Search for the cell housing the specified text and yield its [X, Y] center coordinate. 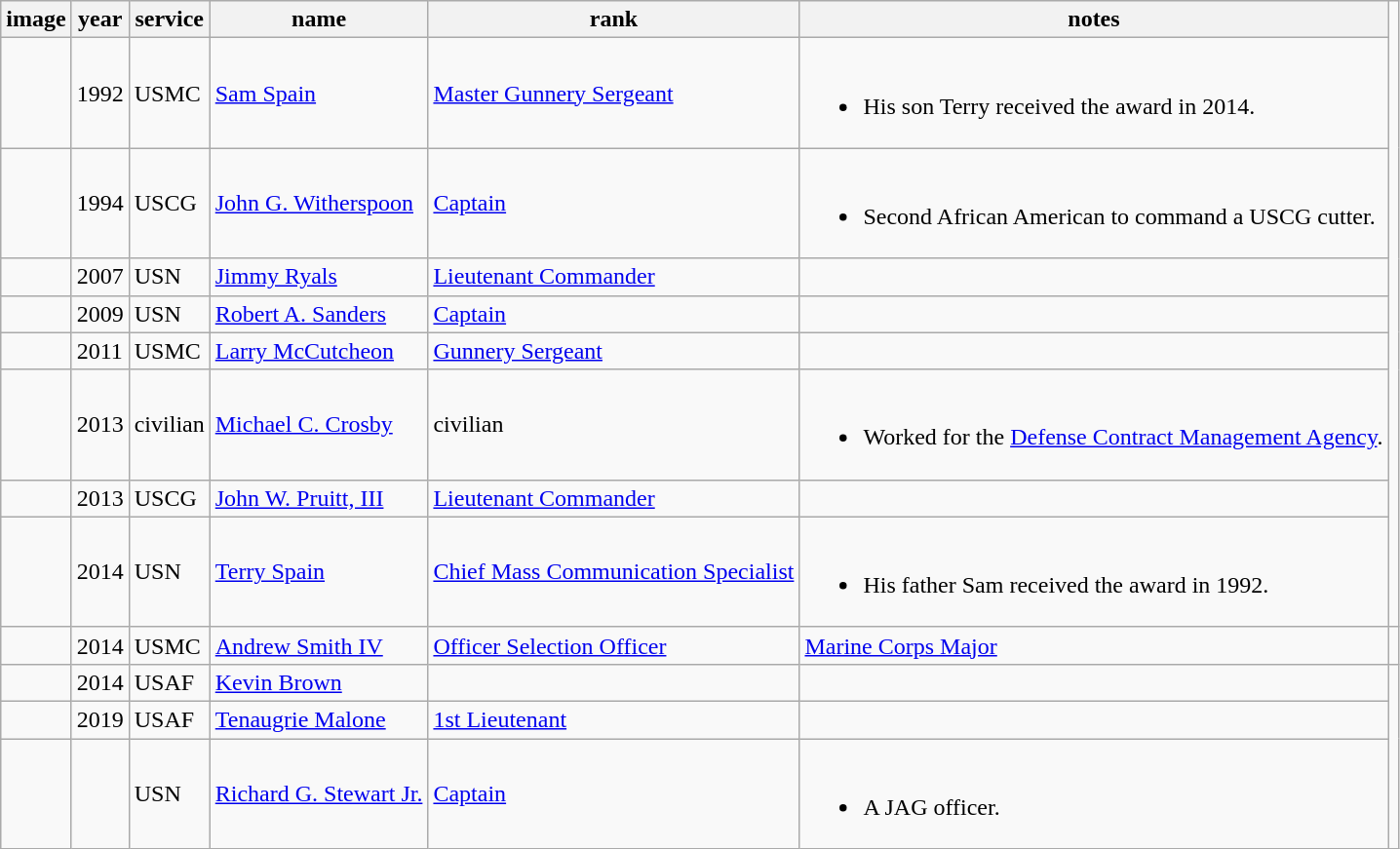
Jimmy Ryals [319, 277]
1st Lieutenant [614, 719]
name [319, 19]
Sam Spain [319, 94]
His son Terry received the award in 2014. [1094, 94]
2009 [99, 314]
Terry Spain [319, 571]
A JAG officer. [1094, 793]
Richard G. Stewart Jr. [319, 793]
year [99, 19]
notes [1094, 19]
Kevin Brown [319, 682]
Chief Mass Communication Specialist [614, 571]
service [170, 19]
image [36, 19]
Larry McCutcheon [319, 351]
Gunnery Sergeant [614, 351]
Worked for the Defense Contract Management Agency. [1094, 425]
Officer Selection Officer [614, 645]
Second African American to command a USCG cutter. [1094, 203]
Michael C. Crosby [319, 425]
John W. Pruitt, III [319, 498]
rank [614, 19]
2011 [99, 351]
1994 [99, 203]
Robert A. Sanders [319, 314]
1992 [99, 94]
2019 [99, 719]
His father Sam received the award in 1992. [1094, 571]
Tenaugrie Malone [319, 719]
Marine Corps Major [1094, 645]
Andrew Smith IV [319, 645]
Master Gunnery Sergeant [614, 94]
John G. Witherspoon [319, 203]
2007 [99, 277]
